Detect which cell encompasses the target text, then output its [x, y] center coordinate. 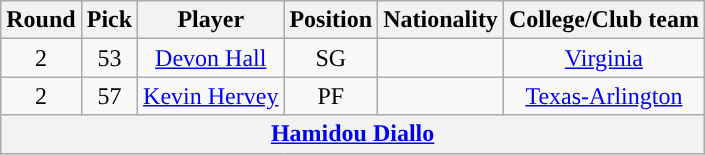
Virginia [604, 58]
Round [41, 20]
57 [109, 96]
53 [109, 58]
Devon Hall [211, 58]
Hamidou Diallo [353, 134]
Position [331, 20]
Kevin Hervey [211, 96]
Nationality [441, 20]
Pick [109, 20]
Texas-Arlington [604, 96]
Player [211, 20]
College/Club team [604, 20]
SG [331, 58]
PF [331, 96]
